Output the [x, y] coordinate of the center of the cell containing the given text.  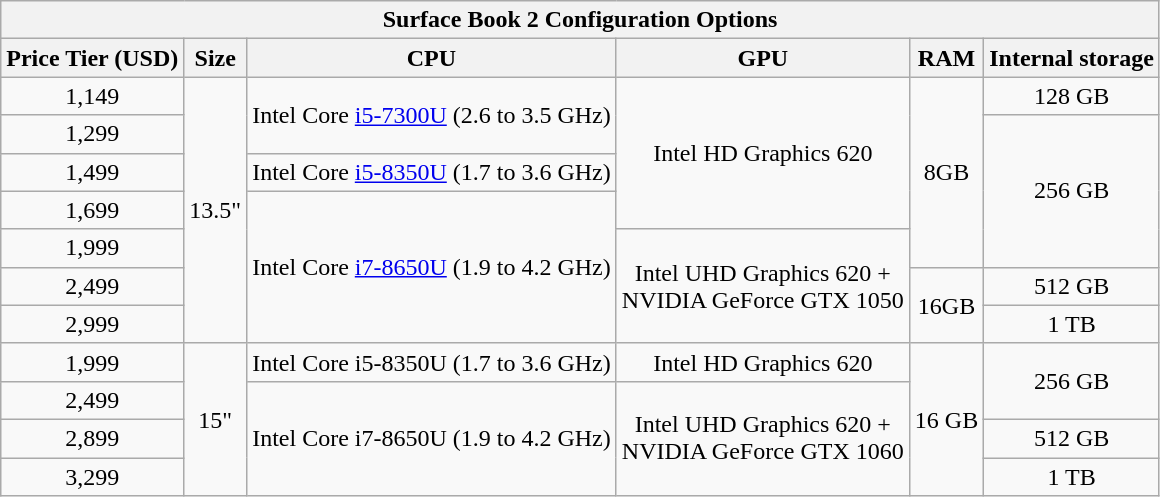
1,149 [92, 96]
2,899 [92, 438]
Intel UHD Graphics 620 +NVIDIA GeForce GTX 1060 [762, 438]
13.5" [216, 210]
Price Tier (USD) [92, 58]
GPU [762, 58]
1,499 [92, 172]
2,999 [92, 324]
8GB [946, 172]
1,299 [92, 134]
Intel Core i5-7300U (2.6 to 3.5 GHz) [432, 115]
16 GB [946, 419]
Intel UHD Graphics 620 +NVIDIA GeForce GTX 1050 [762, 286]
Internal storage [1072, 58]
CPU [432, 58]
Size [216, 58]
RAM [946, 58]
3,299 [92, 477]
15" [216, 419]
1,699 [92, 210]
128 GB [1072, 96]
16GB [946, 305]
Surface Book 2 Configuration Options [580, 20]
